Output the [x, y] coordinate of the center of the cell containing the given text.  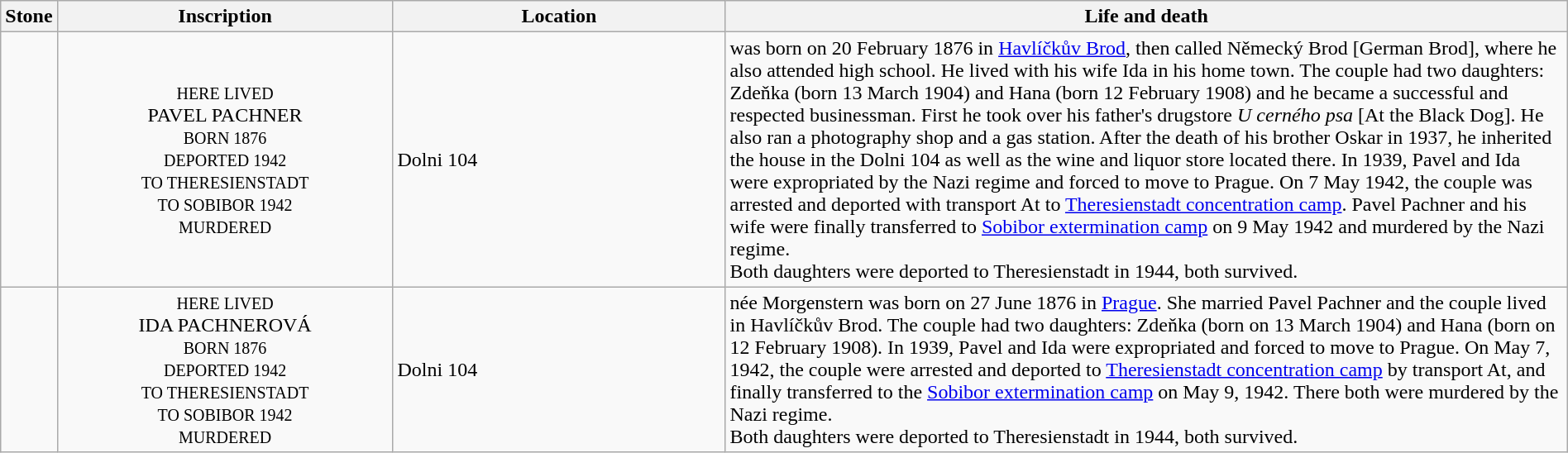
HERE LIVEDIDA PACHNEROVÁBORN 1876DEPORTED 1942TO THERESIENSTADTTO SOBIBOR 1942MURDERED [225, 370]
Location [559, 17]
Stone [29, 17]
HERE LIVEDPAVEL PACHNERBORN 1876DEPORTED 1942TO THERESIENSTADTTO SOBIBOR 1942MURDERED [225, 160]
Inscription [225, 17]
Life and death [1146, 17]
